Extract the (x, y) coordinate from the center of the cell holding the provided text.  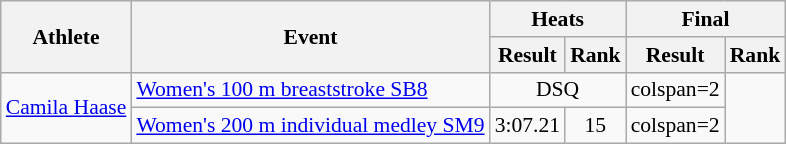
Women's 200 m individual medley SM9 (310, 126)
Event (310, 36)
Women's 100 m breaststroke SB8 (310, 90)
DSQ (558, 90)
Athlete (66, 36)
Camila Haase (66, 108)
Heats (558, 19)
3:07.21 (528, 126)
15 (596, 126)
Final (706, 19)
